Search for the cell housing the specified text and yield its [x, y] center coordinate. 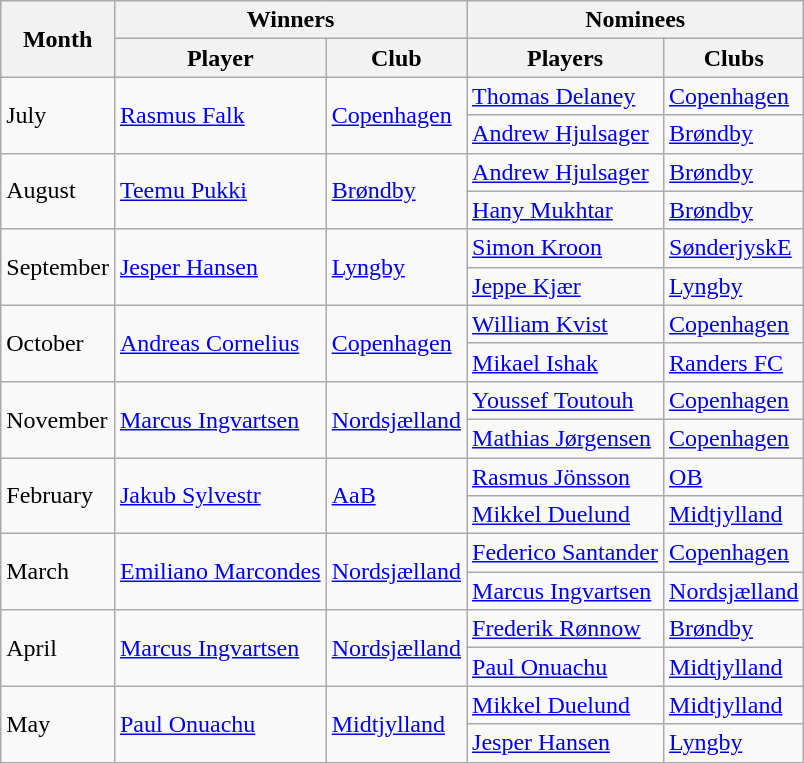
William Kvist [566, 324]
Federico Santander [566, 553]
Rasmus Falk [220, 115]
OB [734, 477]
Andreas Cornelius [220, 343]
AaB [396, 496]
SønderjyskE [734, 248]
July [58, 115]
Month [58, 39]
May [58, 724]
Teemu Pukki [220, 191]
March [58, 572]
November [58, 419]
Jeppe Kjær [566, 286]
Clubs [734, 58]
Randers FC [734, 362]
Players [566, 58]
Thomas Delaney [566, 96]
Frederik Rønnow [566, 629]
February [58, 496]
Winners [290, 20]
April [58, 648]
Rasmus Jönsson [566, 477]
Club [396, 58]
Mathias Jørgensen [566, 438]
September [58, 267]
Simon Kroon [566, 248]
Mikael Ishak [566, 362]
Emiliano Marcondes [220, 572]
Nominees [636, 20]
Jakub Sylvestr [220, 496]
Player [220, 58]
October [58, 343]
Youssef Toutouh [566, 400]
Hany Mukhtar [566, 210]
August [58, 191]
